From the cell containing the given text, extract its center point as [x, y] coordinate. 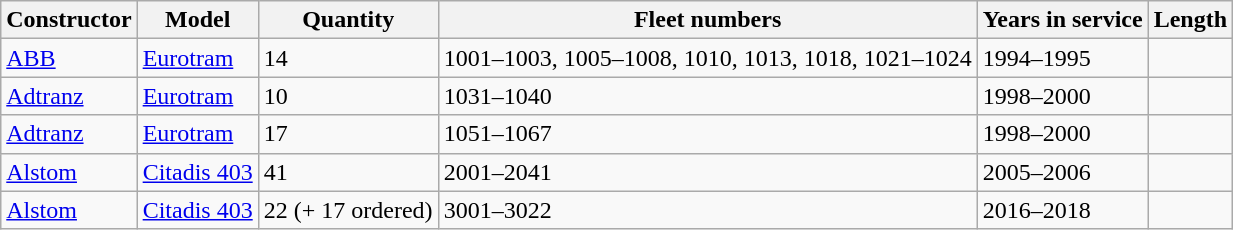
41 [348, 172]
3001–3022 [708, 210]
2001–2041 [708, 172]
Length [1190, 20]
Constructor [69, 20]
2005–2006 [1062, 172]
2016–2018 [1062, 210]
Model [198, 20]
ABB [69, 58]
Years in service [1062, 20]
Quantity [348, 20]
1001–1003, 1005–1008, 1010, 1013, 1018, 1021–1024 [708, 58]
1051–1067 [708, 134]
10 [348, 96]
14 [348, 58]
1031–1040 [708, 96]
1994–1995 [1062, 58]
Fleet numbers [708, 20]
17 [348, 134]
22 (+ 17 ordered) [348, 210]
